Scan for the cell matching the given text and deliver its (x, y) coordinate at center. 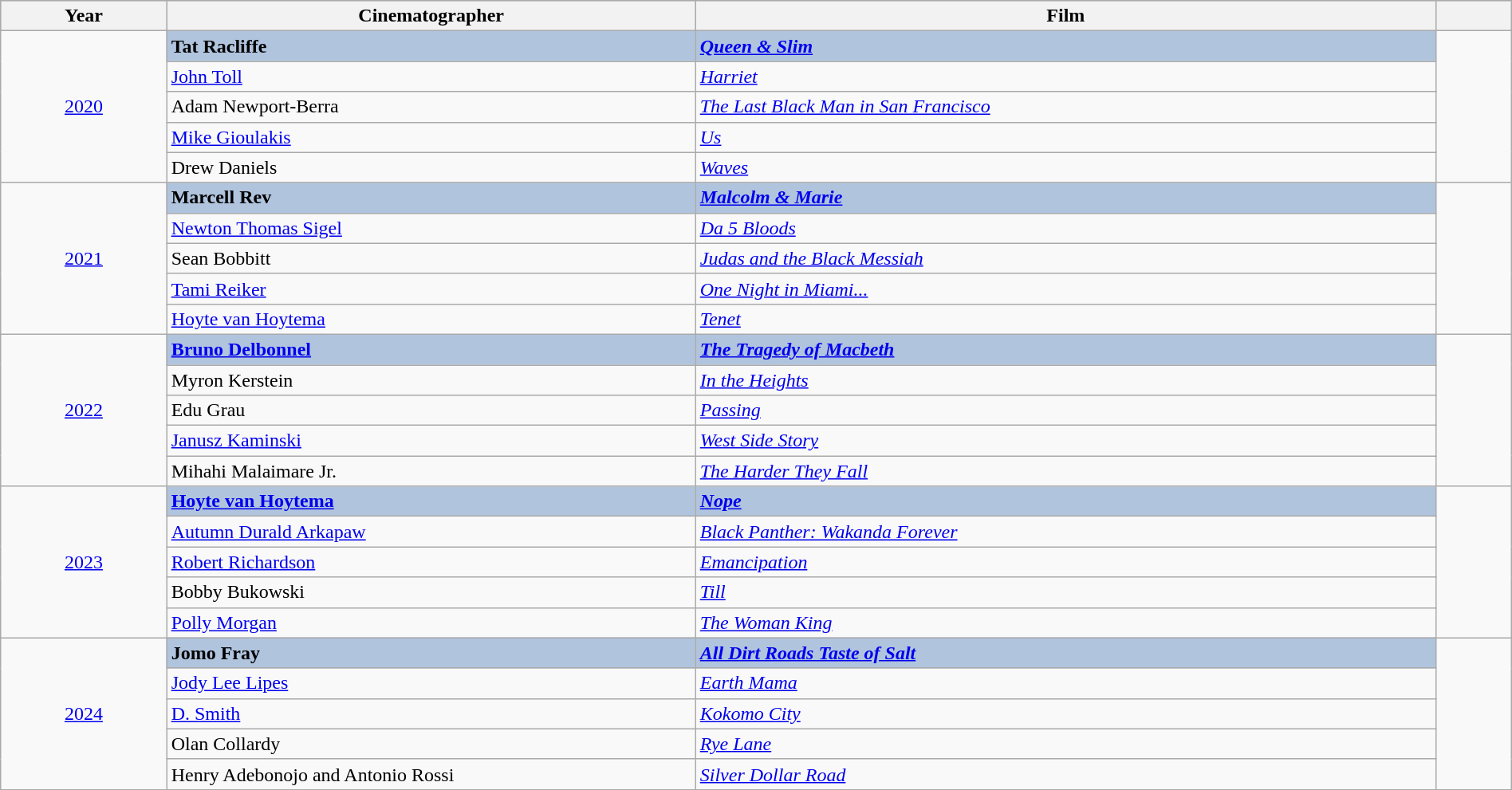
One Night in Miami... (1065, 289)
Da 5 Bloods (1065, 228)
Tami Reiker (431, 289)
2022 (84, 410)
Mihahi Malaimare Jr. (431, 471)
Janusz Kaminski (431, 441)
All Dirt Roads Taste of Salt (1065, 653)
West Side Story (1065, 441)
The Woman King (1065, 623)
2023 (84, 562)
The Last Black Man in San Francisco (1065, 107)
Rye Lane (1065, 744)
The Tragedy of Macbeth (1065, 349)
Us (1065, 137)
Emancipation (1065, 562)
Marcell Rev (431, 198)
Myron Kerstein (431, 380)
2021 (84, 258)
Year (84, 16)
Film (1065, 16)
Bruno Delbonnel (431, 349)
Robert Richardson (431, 562)
Cinematographer (431, 16)
Adam Newport-Berra (431, 107)
Nope (1065, 501)
Sean Bobbitt (431, 258)
Waves (1065, 167)
Silver Dollar Road (1065, 774)
Edu Grau (431, 411)
Henry Adebonojo and Antonio Rossi (431, 774)
Earth Mama (1065, 683)
2024 (84, 713)
Jomo Fray (431, 653)
Malcolm & Marie (1065, 198)
Olan Collardy (431, 744)
John Toll (431, 77)
Queen & Slim (1065, 46)
Black Panther: Wakanda Forever (1065, 532)
Drew Daniels (431, 167)
Till (1065, 592)
In the Heights (1065, 380)
Tat Racliffe (431, 46)
The Harder They Fall (1065, 471)
Bobby Bukowski (431, 592)
Autumn Durald Arkapaw (431, 532)
D. Smith (431, 713)
Newton Thomas Sigel (431, 228)
Tenet (1065, 319)
Polly Morgan (431, 623)
Jody Lee Lipes (431, 683)
Kokomo City (1065, 713)
Passing (1065, 411)
Mike Gioulakis (431, 137)
Harriet (1065, 77)
2020 (84, 107)
Judas and the Black Messiah (1065, 258)
